Extract the (X, Y) coordinate from the center of the cell holding the provided text.  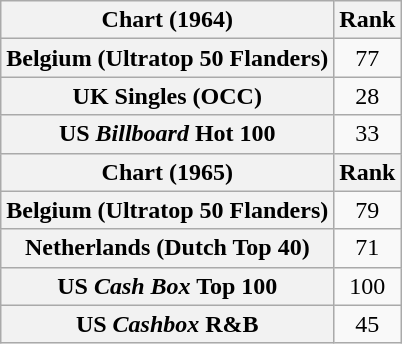
US Billboard Hot 100 (168, 134)
45 (368, 324)
Netherlands (Dutch Top 40) (168, 248)
Chart (1964) (168, 20)
71 (368, 248)
Chart (1965) (168, 172)
US Cash Box Top 100 (168, 286)
28 (368, 96)
UK Singles (OCC) (168, 96)
33 (368, 134)
77 (368, 58)
US Cashbox R&B (168, 324)
100 (368, 286)
79 (368, 210)
